Return the [x, y] coordinate for the center point of the cell that contains the specified text.  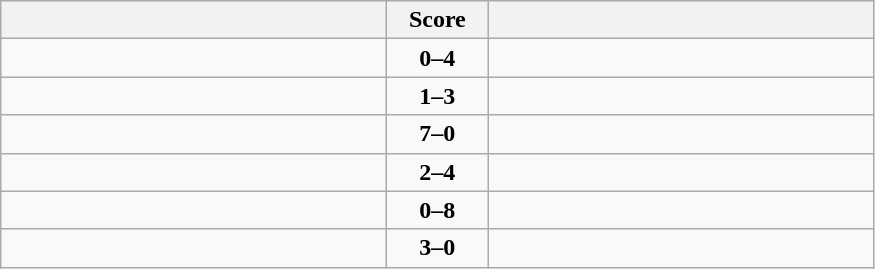
1–3 [438, 96]
0–4 [438, 58]
0–8 [438, 210]
Score [438, 20]
3–0 [438, 248]
2–4 [438, 172]
7–0 [438, 134]
